Capture the cell that displays the provided text and extract its (X, Y) central coordinate. 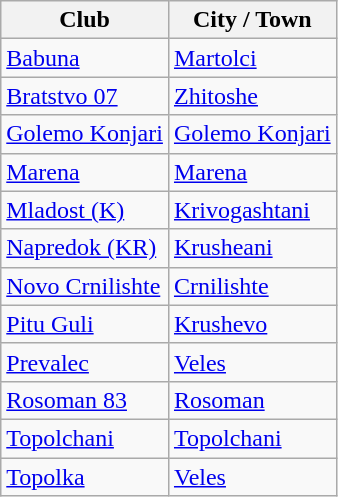
Krusheani (252, 248)
Club (85, 20)
Babuna (85, 58)
Novo Crnilishte (85, 286)
Pitu Guli (85, 324)
Prevalec (85, 362)
Napredok (KR) (85, 248)
Krivogashtani (252, 210)
City / Town (252, 20)
Mladost (K) (85, 210)
Rosoman 83 (85, 400)
Topolka (85, 477)
Crnilishte (252, 286)
Krushevo (252, 324)
Rosoman (252, 400)
Bratstvo 07 (85, 96)
Martolci (252, 58)
Zhitoshe (252, 96)
